Locate the cell with the specified text and output its (x, y) center coordinate. 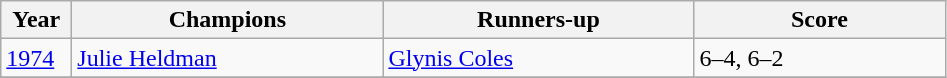
Score (820, 20)
1974 (36, 58)
6–4, 6–2 (820, 58)
Julie Heldman (228, 58)
Glynis Coles (538, 58)
Year (36, 20)
Champions (228, 20)
Runners-up (538, 20)
